Determine the [X, Y] coordinate at the center of the cell enclosing the given text.  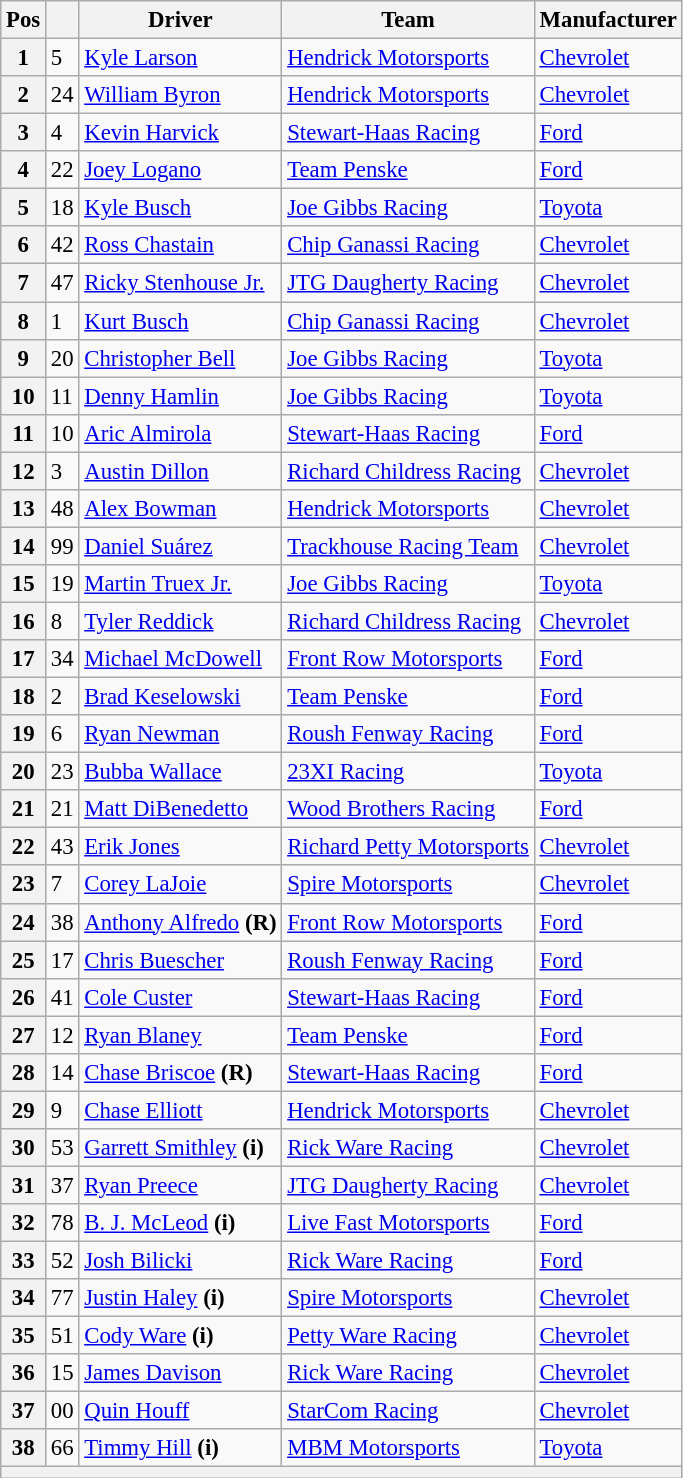
Josh Bilicki [180, 1261]
Martin Truex Jr. [180, 584]
32 [24, 1223]
Chris Buescher [180, 960]
William Byron [180, 95]
77 [62, 1298]
Petty Ware Racing [408, 1336]
Ross Chastain [180, 245]
66 [62, 1449]
78 [62, 1223]
James Davison [180, 1373]
Denny Hamlin [180, 396]
Kyle Larson [180, 58]
Matt DiBenedetto [180, 809]
53 [62, 1148]
Anthony Alfredo (R) [180, 922]
43 [62, 847]
Austin Dillon [180, 471]
23XI Racing [408, 772]
28 [24, 1073]
35 [24, 1336]
26 [24, 997]
Team [408, 20]
Trackhouse Racing Team [408, 546]
27 [24, 1035]
Justin Haley (i) [180, 1298]
Wood Brothers Racing [408, 809]
47 [62, 283]
Bubba Wallace [180, 772]
Kurt Busch [180, 321]
Kevin Harvick [180, 133]
Cody Ware (i) [180, 1336]
41 [62, 997]
33 [24, 1261]
Alex Bowman [180, 509]
52 [62, 1261]
42 [62, 245]
Ryan Newman [180, 734]
Corey LaJoie [180, 885]
25 [24, 960]
Garrett Smithley (i) [180, 1148]
Aric Almirola [180, 433]
Manufacturer [608, 20]
31 [24, 1185]
29 [24, 1110]
Tyler Reddick [180, 621]
Ricky Stenhouse Jr. [180, 283]
Timmy Hill (i) [180, 1449]
30 [24, 1148]
13 [24, 509]
Live Fast Motorsports [408, 1223]
Cole Custer [180, 997]
StarCom Racing [408, 1411]
Daniel Suárez [180, 546]
Richard Petty Motorsports [408, 847]
B. J. McLeod (i) [180, 1223]
Erik Jones [180, 847]
Pos [24, 20]
Quin Houff [180, 1411]
Joey Logano [180, 170]
Brad Keselowski [180, 697]
Chase Briscoe (R) [180, 1073]
Ryan Preece [180, 1185]
Christopher Bell [180, 358]
Chase Elliott [180, 1110]
Kyle Busch [180, 208]
99 [62, 546]
16 [24, 621]
36 [24, 1373]
Driver [180, 20]
Ryan Blaney [180, 1035]
48 [62, 509]
00 [62, 1411]
Michael McDowell [180, 659]
MBM Motorsports [408, 1449]
51 [62, 1336]
